Provide the (x, y) coordinate of the cell's center where the given text is located.  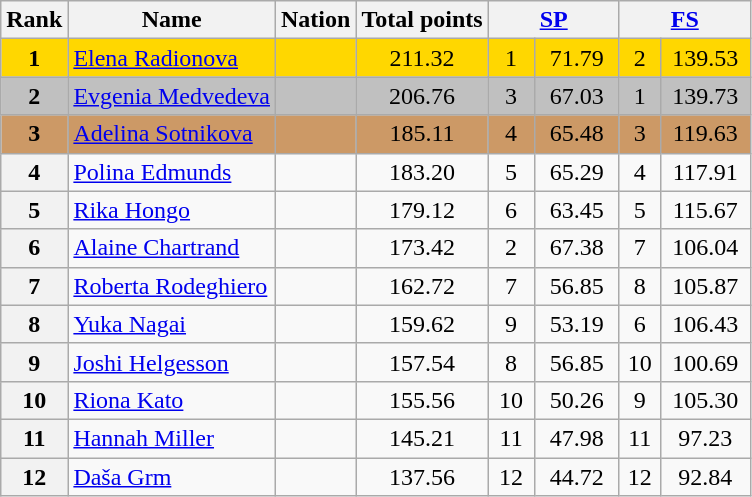
67.03 (576, 96)
71.79 (576, 58)
67.38 (576, 248)
119.63 (705, 134)
53.19 (576, 324)
139.53 (705, 58)
92.84 (705, 477)
Total points (422, 20)
Alaine Chartrand (172, 248)
Evgenia Medvedeva (172, 96)
Rika Hongo (172, 210)
Hannah Miller (172, 438)
Yuka Nagai (172, 324)
115.67 (705, 210)
47.98 (576, 438)
211.32 (422, 58)
Riona Kato (172, 400)
206.76 (422, 96)
Daša Grm (172, 477)
Joshi Helgesson (172, 362)
44.72 (576, 477)
139.73 (705, 96)
SP (554, 20)
117.91 (705, 172)
100.69 (705, 362)
159.62 (422, 324)
Roberta Rodeghiero (172, 286)
Rank (34, 20)
63.45 (576, 210)
162.72 (422, 286)
Nation (316, 20)
105.30 (705, 400)
155.56 (422, 400)
185.11 (422, 134)
Polina Edmunds (172, 172)
106.04 (705, 248)
106.43 (705, 324)
173.42 (422, 248)
97.23 (705, 438)
145.21 (422, 438)
Adelina Sotnikova (172, 134)
105.87 (705, 286)
65.29 (576, 172)
Name (172, 20)
FS (684, 20)
50.26 (576, 400)
179.12 (422, 210)
137.56 (422, 477)
157.54 (422, 362)
Elena Radionova (172, 58)
183.20 (422, 172)
65.48 (576, 134)
